Determine the [X, Y] coordinate at the center of the cell enclosing the given text.  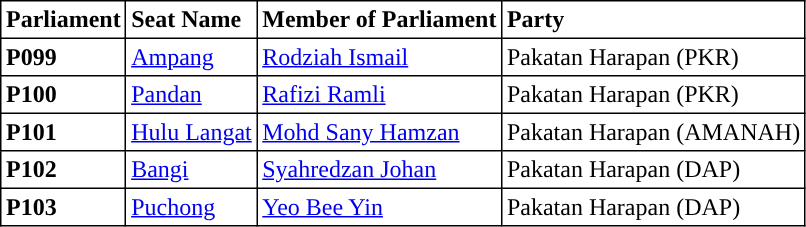
Hulu Langat [192, 132]
Puchong [192, 207]
Parliament [64, 20]
Syahredzan Johan [380, 170]
P103 [64, 207]
Rafizi Ramli [380, 95]
P099 [64, 57]
Bangi [192, 170]
P102 [64, 170]
P101 [64, 132]
P100 [64, 95]
Ampang [192, 57]
Rodziah Ismail [380, 57]
Yeo Bee Yin [380, 207]
Pakatan Harapan (AMANAH) [654, 132]
Pandan [192, 95]
Member of Parliament [380, 20]
Seat Name [192, 20]
Party [654, 20]
Mohd Sany Hamzan [380, 132]
